Output the (X, Y) coordinate of the center of the cell containing the given text.  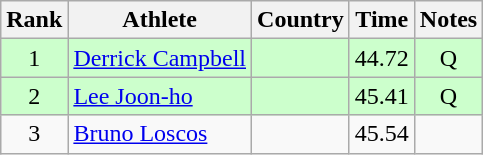
44.72 (382, 58)
45.54 (382, 134)
Derrick Campbell (160, 58)
1 (34, 58)
Bruno Loscos (160, 134)
2 (34, 96)
Lee Joon-ho (160, 96)
3 (34, 134)
45.41 (382, 96)
Rank (34, 20)
Notes (448, 20)
Time (382, 20)
Country (301, 20)
Athlete (160, 20)
